Detect which cell encompasses the target text, then output its [X, Y] center coordinate. 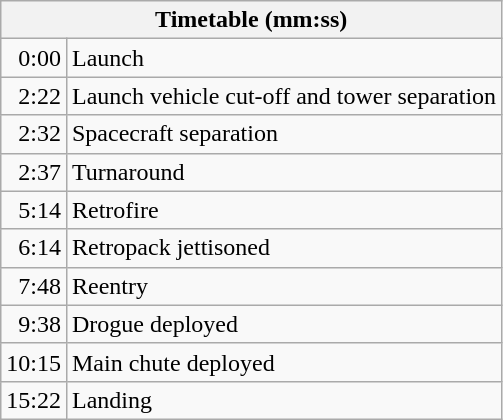
9:38 [34, 324]
6:14 [34, 248]
Landing [284, 400]
15:22 [34, 400]
2:32 [34, 134]
Drogue deployed [284, 324]
Retrofire [284, 210]
Launch vehicle cut-off and tower separation [284, 96]
Reentry [284, 286]
2:22 [34, 96]
5:14 [34, 210]
7:48 [34, 286]
Retropack jettisoned [284, 248]
Main chute deployed [284, 362]
0:00 [34, 58]
Timetable (mm:ss) [252, 20]
Launch [284, 58]
Turnaround [284, 172]
2:37 [34, 172]
10:15 [34, 362]
Spacecraft separation [284, 134]
